Detect which cell encompasses the target text, then output its (x, y) center coordinate. 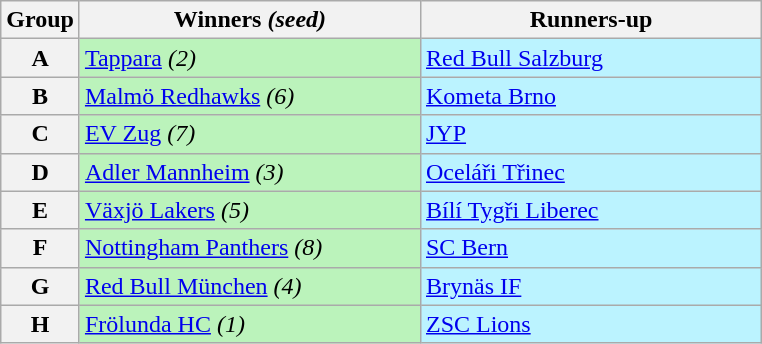
B (40, 96)
Nottingham Panthers (8) (250, 248)
A (40, 58)
Red Bull Salzburg (590, 58)
G (40, 286)
SC Bern (590, 248)
Bílí Tygři Liberec (590, 210)
JYP (590, 134)
Kometa Brno (590, 96)
Adler Mannheim (3) (250, 172)
Red Bull München (4) (250, 286)
ZSC Lions (590, 324)
Frölunda HC (1) (250, 324)
H (40, 324)
C (40, 134)
E (40, 210)
Tappara (2) (250, 58)
Malmö Redhawks (6) (250, 96)
Växjö Lakers (5) (250, 210)
Winners (seed) (250, 20)
Oceláři Třinec (590, 172)
Brynäs IF (590, 286)
Group (40, 20)
EV Zug (7) (250, 134)
F (40, 248)
D (40, 172)
Runners-up (590, 20)
